Scan for the cell matching the given text and deliver its (X, Y) coordinate at center. 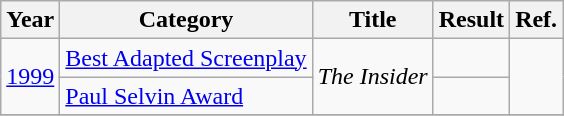
Ref. (536, 20)
The Insider (372, 77)
Category (186, 20)
Result (471, 20)
Best Adapted Screenplay (186, 58)
1999 (30, 77)
Paul Selvin Award (186, 96)
Title (372, 20)
Year (30, 20)
